Find where the given text appears and provide that cell's center as [x, y] coordinate. 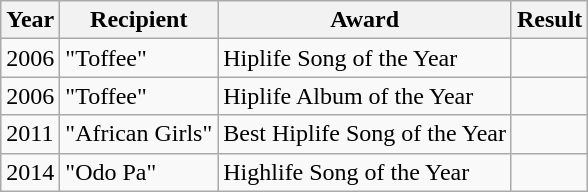
Year [30, 20]
Hiplife Song of the Year [365, 58]
"Odo Pa" [139, 172]
"African Girls" [139, 134]
2011 [30, 134]
Result [549, 20]
Best Hiplife Song of the Year [365, 134]
Recipient [139, 20]
2014 [30, 172]
Award [365, 20]
Hiplife Album of the Year [365, 96]
Highlife Song of the Year [365, 172]
